Return the (X, Y) coordinate for the center point of the cell that contains the specified text.  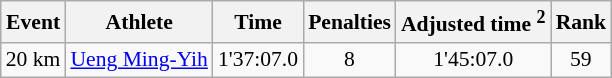
8 (350, 60)
Athlete (138, 22)
20 km (34, 60)
Ueng Ming-Yih (138, 60)
Event (34, 22)
59 (582, 60)
Time (258, 22)
1'37:07.0 (258, 60)
Rank (582, 22)
Penalties (350, 22)
Adjusted time 2 (474, 22)
1'45:07.0 (474, 60)
